Find where the given text appears and provide that cell's center as [X, Y] coordinate. 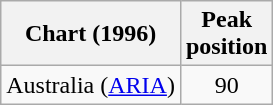
Chart (1996) [91, 34]
Australia (ARIA) [91, 85]
Peakposition [226, 34]
90 [226, 85]
